Detect which cell encompasses the target text, then output its [X, Y] center coordinate. 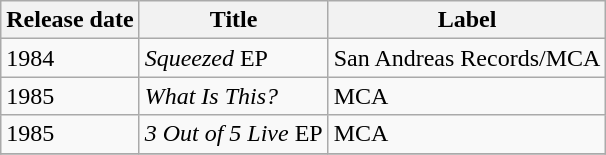
What Is This? [234, 96]
Label [467, 20]
San Andreas Records/MCA [467, 58]
Title [234, 20]
3 Out of 5 Live EP [234, 134]
Release date [70, 20]
1984 [70, 58]
Squeezed EP [234, 58]
